Find where the given text appears and provide that cell's center as [X, Y] coordinate. 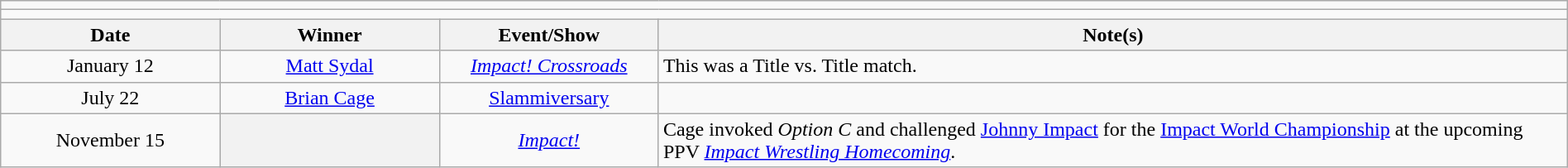
Impact! [549, 141]
January 12 [111, 66]
July 22 [111, 98]
Brian Cage [329, 98]
Note(s) [1113, 35]
Winner [329, 35]
Matt Sydal [329, 66]
Cage invoked Option C and challenged Johnny Impact for the Impact World Championship at the upcoming PPV Impact Wrestling Homecoming. [1113, 141]
November 15 [111, 141]
Date [111, 35]
Event/Show [549, 35]
This was a Title vs. Title match. [1113, 66]
Slammiversary [549, 98]
Impact! Crossroads [549, 66]
